Output the (x, y) coordinate of the center of the cell containing the given text.  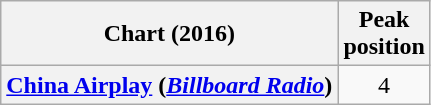
Peakposition (384, 34)
4 (384, 85)
China Airplay (Billboard Radio) (170, 85)
Chart (2016) (170, 34)
